From the cell containing the given text, extract its center point as (x, y) coordinate. 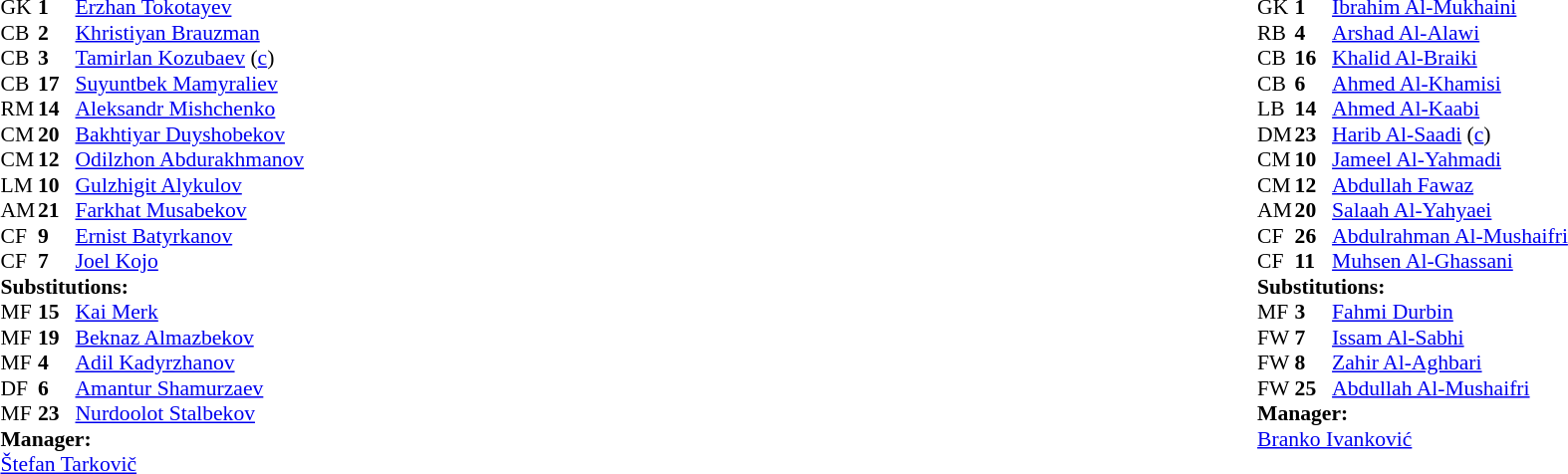
21 (57, 210)
Ahmed Al-Kaabi (1450, 109)
DF (19, 388)
8 (1314, 363)
Amantur Shamurzaev (190, 388)
Abdullah Al-Mushaifri (1450, 388)
Abdullah Fawaz (1450, 185)
Gulzhigit Alykulov (190, 185)
LM (19, 185)
Arshad Al-Alawi (1450, 33)
Zahir Al-Aghbari (1450, 363)
Khristiyan Brauzman (190, 33)
Fahmi Durbin (1450, 312)
Khalid Al-Braiki (1450, 59)
Aleksandr Mishchenko (190, 109)
Tamirlan Kozubaev (c) (190, 59)
Kai Merk (190, 312)
Nurdoolot Stalbekov (190, 413)
Jameel Al-Yahmadi (1450, 160)
25 (1314, 388)
Issam Al-Sabhi (1450, 338)
Abdulrahman Al-Mushaifri (1450, 236)
Salaah Al-Yahyaei (1450, 210)
Harib Al-Saadi (c) (1450, 134)
Branko Ivanković (1413, 439)
DM (1276, 134)
9 (57, 236)
Farkhat Musabekov (190, 210)
Bakhtiyar Duyshobekov (190, 134)
Ahmed Al-Khamisi (1450, 84)
19 (57, 338)
Joel Kojo (190, 262)
Ernist Batyrkanov (190, 236)
16 (1314, 59)
Adil Kadyrzhanov (190, 363)
LB (1276, 109)
15 (57, 312)
11 (1314, 262)
2 (57, 33)
RM (19, 109)
26 (1314, 236)
Beknaz Almazbekov (190, 338)
Odilzhon Abdurakhmanov (190, 160)
Muhsen Al-Ghassani (1450, 262)
Suyuntbek Mamyraliev (190, 84)
RB (1276, 33)
17 (57, 84)
